Search for the cell housing the specified text and yield its [X, Y] center coordinate. 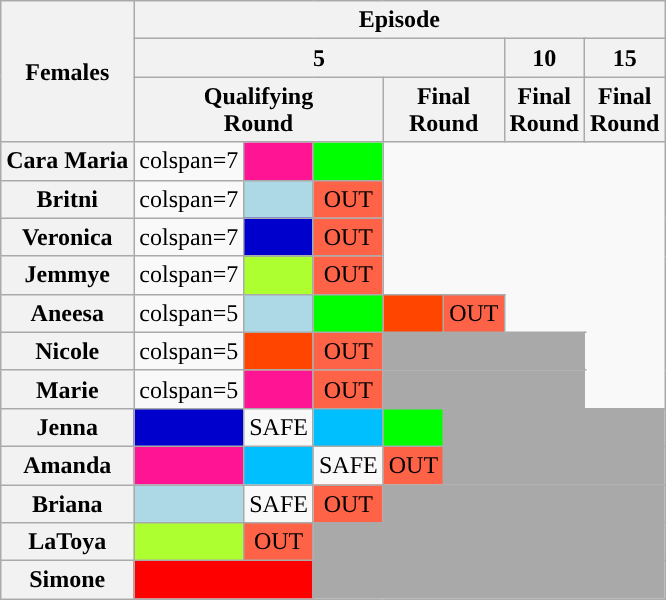
Females [68, 72]
Veronica [68, 237]
Episode [400, 20]
5 [319, 58]
Aneesa [68, 313]
Amanda [68, 465]
LaToya [68, 542]
Jemmye [68, 275]
Jenna [68, 427]
10 [544, 58]
Britni [68, 199]
Cara Maria [68, 161]
Qualifying Round [258, 110]
Marie [68, 389]
15 [624, 58]
Briana [68, 503]
Nicole [68, 351]
Simone [68, 580]
